Scan for the cell matching the given text and deliver its [X, Y] coordinate at center. 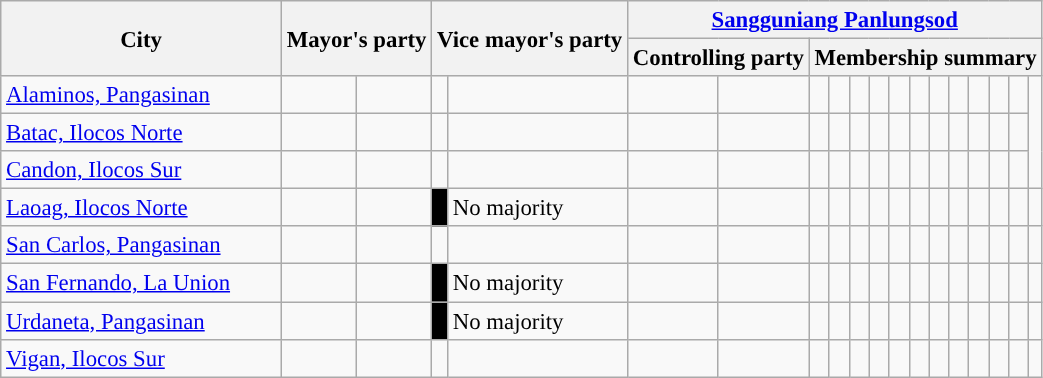
Sangguniang Panlungsod [835, 20]
Candon, Ilocos Sur [142, 170]
Alaminos, Pangasinan [142, 95]
Urdaneta, Pangasinan [142, 321]
Membership summary [926, 58]
San Carlos, Pangasinan [142, 245]
Controlling party [719, 58]
City [142, 38]
Laoag, Ilocos Norte [142, 208]
Batac, Ilocos Norte [142, 133]
Mayor's party [356, 38]
San Fernando, La Union [142, 283]
Vice mayor's party [530, 38]
Vigan, Ilocos Sur [142, 358]
